Find where the given text appears and provide that cell's center as [x, y] coordinate. 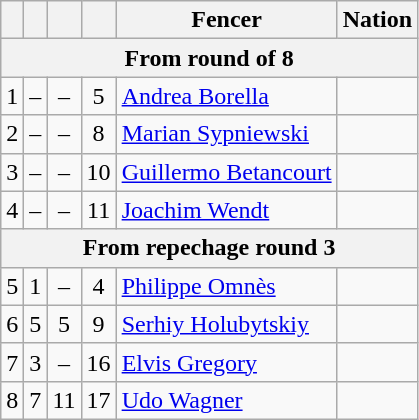
Marian Sypniewski [226, 134]
16 [98, 362]
Fencer [226, 20]
Serhiy Holubytskiy [226, 324]
From round of 8 [210, 58]
Guillermo Betancourt [226, 172]
6 [12, 324]
Andrea Borella [226, 96]
From repechage round 3 [210, 248]
Joachim Wendt [226, 210]
2 [12, 134]
10 [98, 172]
Philippe Omnès [226, 286]
9 [98, 324]
Elvis Gregory [226, 362]
Udo Wagner [226, 400]
17 [98, 400]
Nation [377, 20]
